Provide the [X, Y] coordinate of the cell's center where the given text is located.  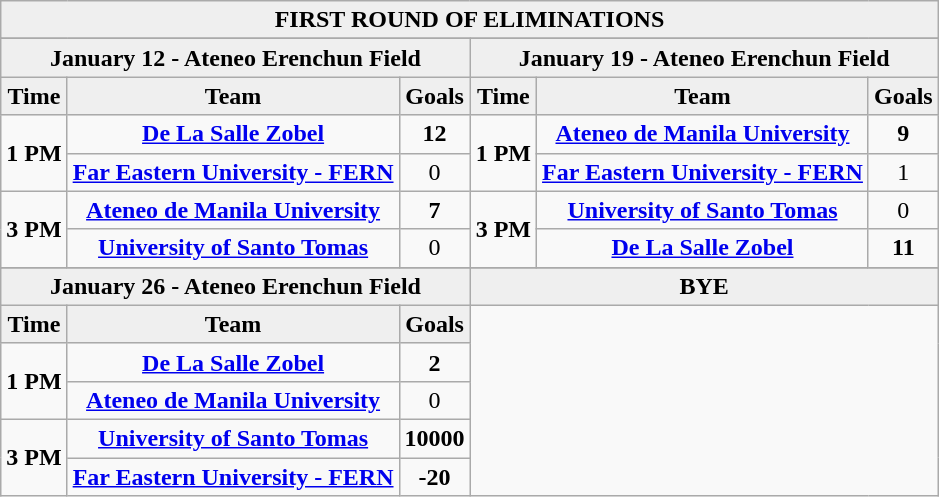
FIRST ROUND OF ELIMINATIONS [470, 20]
9 [903, 134]
11 [903, 248]
7 [434, 210]
2 [434, 362]
1 [903, 172]
January 26 - Ateneo Erenchun Field [236, 286]
10000 [434, 438]
12 [434, 134]
January 19 - Ateneo Erenchun Field [704, 58]
BYE [704, 286]
January 12 - Ateneo Erenchun Field [236, 58]
-20 [434, 477]
